Find where the given text appears and provide that cell's center as [x, y] coordinate. 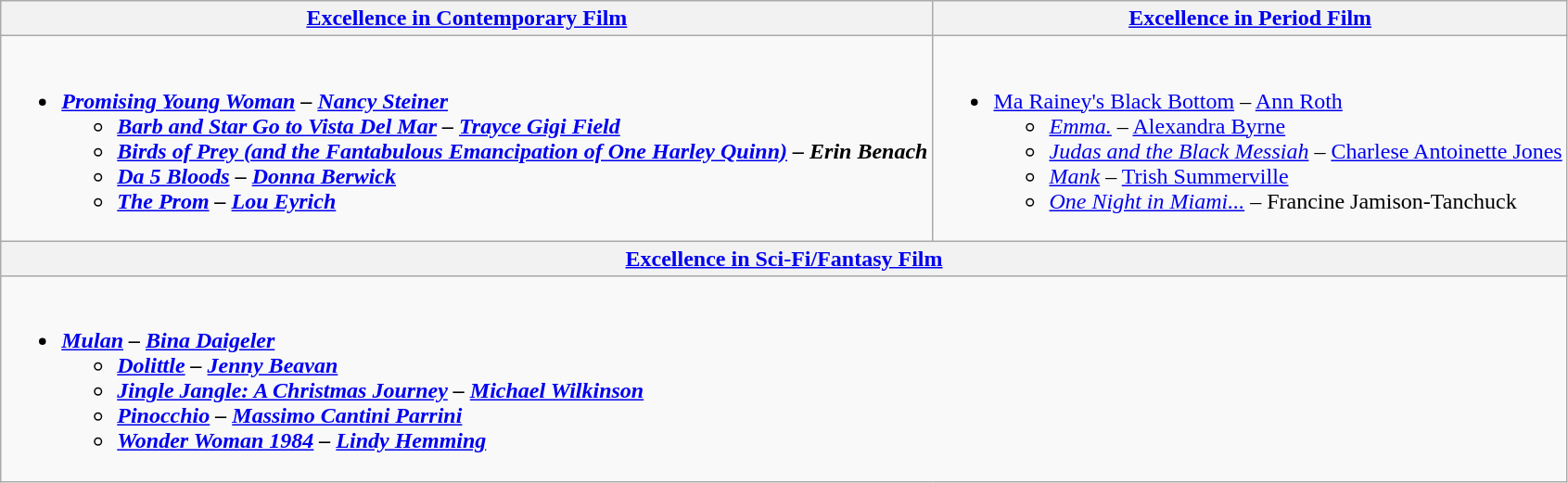
Excellence in Contemporary Film [467, 19]
Excellence in Period Film [1250, 19]
Excellence in Sci-Fi/Fantasy Film [784, 259]
